Locate the cell with the specified text and output its (x, y) center coordinate. 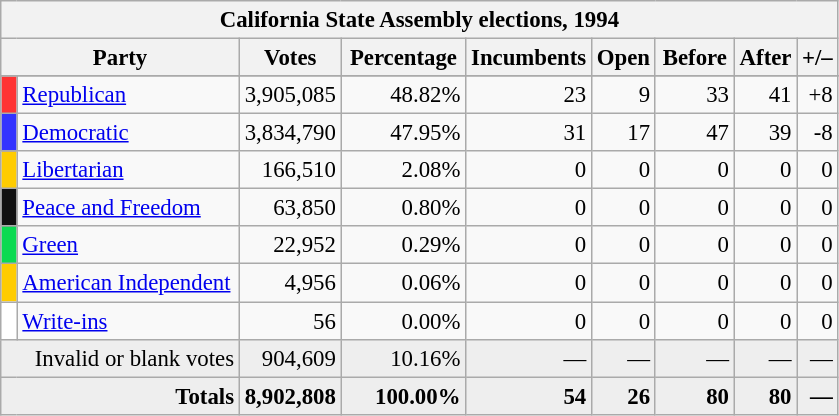
Libertarian (128, 170)
23 (529, 95)
22,952 (290, 245)
Invalid or blank votes (120, 358)
Open (624, 58)
39 (765, 133)
48.82% (404, 95)
Republican (128, 95)
+/– (818, 58)
Before (694, 58)
Incumbents (529, 58)
-8 (818, 133)
8,902,808 (290, 396)
Votes (290, 58)
2.08% (404, 170)
56 (290, 321)
3,905,085 (290, 95)
33 (694, 95)
Green (128, 245)
47.95% (404, 133)
Percentage (404, 58)
166,510 (290, 170)
47 (694, 133)
0.80% (404, 208)
American Independent (128, 283)
54 (529, 396)
63,850 (290, 208)
After (765, 58)
4,956 (290, 283)
California State Assembly elections, 1994 (420, 20)
100.00% (404, 396)
3,834,790 (290, 133)
Democratic (128, 133)
Write-ins (128, 321)
904,609 (290, 358)
Totals (120, 396)
+8 (818, 95)
0.00% (404, 321)
0.06% (404, 283)
26 (624, 396)
9 (624, 95)
31 (529, 133)
17 (624, 133)
10.16% (404, 358)
41 (765, 95)
0.29% (404, 245)
Peace and Freedom (128, 208)
Party (120, 58)
